Return the (x, y) coordinate for the center point of the cell that contains the specified text.  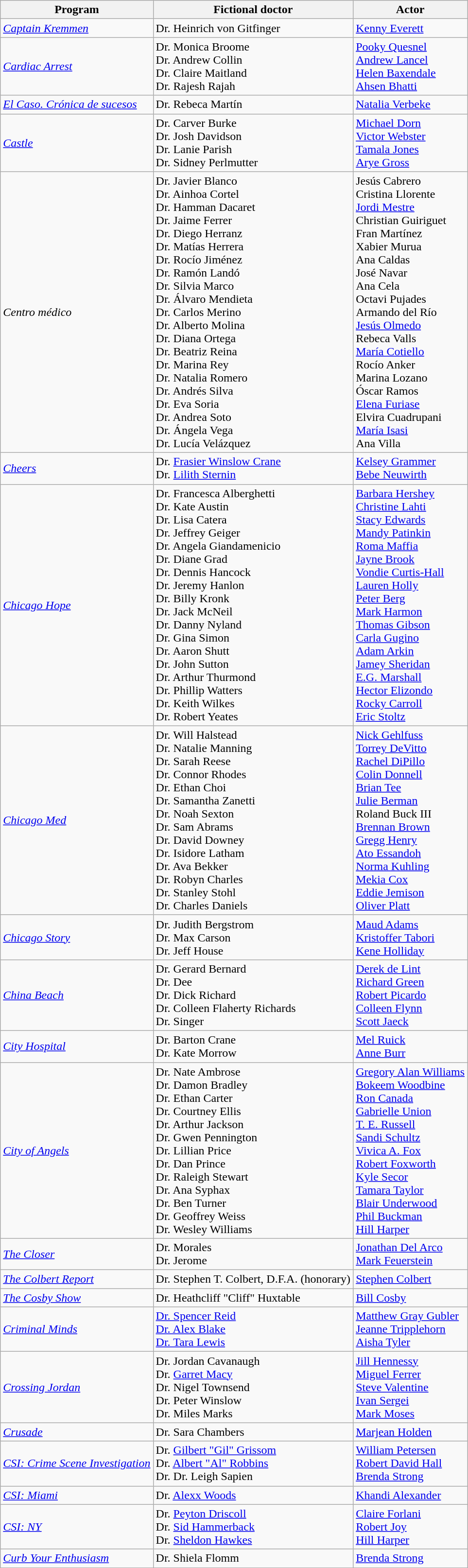
Cardiac Arrest (77, 66)
Stephen Colbert (410, 1279)
Derek de LintRichard GreenRobert PicardoColleen FlynnScott Jaeck (410, 995)
Cheers (77, 469)
Dr. Sara Chambers (253, 1432)
Pooky QuesnelAndrew LancelHelen BaxendaleAhsen Bhatti (410, 66)
Bill Cosby (410, 1298)
Crusade (77, 1432)
Crossing Jordan (77, 1387)
City of Angels (77, 1150)
Program (77, 10)
Dr. Heinrich von Gitfinger (253, 28)
Dr. Rebeca Martín (253, 105)
Dr. Heathcliff "Cliff" Huxtable (253, 1298)
Castle (77, 143)
Dr. Monica BroomeDr. Andrew CollinDr. Claire MaitlandDr. Rajesh Rajah (253, 66)
Kelsey GrammerBebe Neuwirth (410, 469)
Maud AdamsKristoffer TaboriKene Holliday (410, 937)
Chicago Hope (77, 605)
El Caso. Crónica de sucesos (77, 105)
China Beach (77, 995)
CSI: Crime Scene Investigation (77, 1463)
Dr. Jordan CavanaughDr. Garret MacyDr. Nigel TownsendDr. Peter WinslowDr. Miles Marks (253, 1387)
Jonathan Del ArcoMark Feuerstein (410, 1254)
Dr. Barton CraneDr. Kate Morrow (253, 1046)
Dr. Gerard BernardDr. DeeDr. Dick RichardDr. Colleen Flaherty RichardsDr. Singer (253, 995)
City Hospital (77, 1046)
Dr. Stephen T. Colbert, D.F.A. (honorary) (253, 1279)
Captain Kremmen (77, 28)
Curb Your Enthusiasm (77, 1558)
CSI: Miami (77, 1495)
Claire ForlaniRobert JoyHill Harper (410, 1527)
Dr. Gilbert "Gil" GrissomDr. Albert "Al" RobbinsDr. Dr. Leigh Sapien (253, 1463)
Matthew Gray Gubler Jeanne Tripplehorn Aisha Tyler (410, 1329)
William PetersenRobert David HallBrenda Strong (410, 1463)
Dr. Carver BurkeDr. Josh DavidsonDr. Lanie ParishDr. Sidney Perlmutter (253, 143)
Michael DornVictor WebsterTamala JonesArye Gross (410, 143)
Dr. Shiela Flomm (253, 1558)
Khandi Alexander (410, 1495)
Chicago Story (77, 937)
Dr. Frasier Winslow CraneDr. Lilith Sternin (253, 469)
Dr. Judith BergstromDr. Max CarsonDr. Jeff House (253, 937)
Kenny Everett (410, 28)
Dr. MoralesDr. Jerome (253, 1254)
Natalia Verbeke (410, 105)
Marjean Holden (410, 1432)
Brenda Strong (410, 1558)
Dr. Alexx Woods (253, 1495)
The Closer (77, 1254)
The Cosby Show (77, 1298)
Mel RuickAnne Burr (410, 1046)
Chicago Med (77, 820)
CSI: NY (77, 1527)
Centro médico (77, 312)
Dr. Spencer Reid Dr. Alex Blake Dr. Tara Lewis (253, 1329)
Jill HennessyMiguel FerrerSteve ValentineIvan SergeiMark Moses (410, 1387)
Fictional doctor (253, 10)
The Colbert Report (77, 1279)
Actor (410, 10)
Dr. Peyton DriscollDr. Sid HammerbackDr. Sheldon Hawkes (253, 1527)
Criminal Minds (77, 1329)
